Output the [X, Y] coordinate of the center of the cell containing the given text.  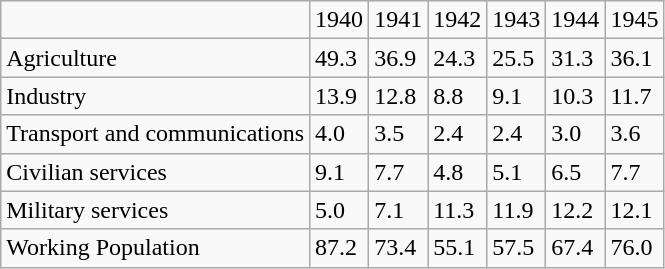
36.9 [398, 58]
11.9 [516, 210]
36.1 [634, 58]
4.0 [340, 134]
1940 [340, 20]
Working Population [156, 248]
7.1 [398, 210]
3.0 [576, 134]
4.8 [458, 172]
13.9 [340, 96]
Agriculture [156, 58]
3.5 [398, 134]
12.2 [576, 210]
55.1 [458, 248]
12.1 [634, 210]
1942 [458, 20]
1944 [576, 20]
25.5 [516, 58]
6.5 [576, 172]
31.3 [576, 58]
Civilian services [156, 172]
5.1 [516, 172]
24.3 [458, 58]
Military services [156, 210]
11.7 [634, 96]
67.4 [576, 248]
5.0 [340, 210]
87.2 [340, 248]
10.3 [576, 96]
Industry [156, 96]
1943 [516, 20]
12.8 [398, 96]
49.3 [340, 58]
3.6 [634, 134]
1945 [634, 20]
Transport and communications [156, 134]
8.8 [458, 96]
76.0 [634, 248]
73.4 [398, 248]
11.3 [458, 210]
1941 [398, 20]
57.5 [516, 248]
